Find where the given text appears and provide that cell's center as [X, Y] coordinate. 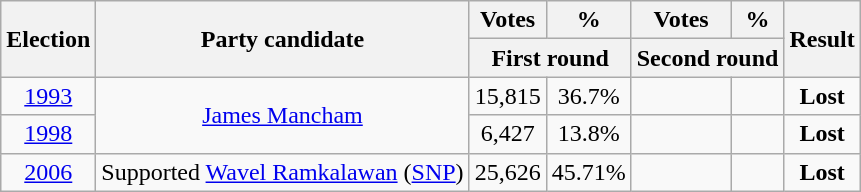
Second round [708, 58]
Supported Wavel Ramkalawan (SNP) [282, 172]
First round [550, 58]
James Mancham [282, 115]
45.71% [588, 172]
Election [48, 39]
2006 [48, 172]
1998 [48, 134]
1993 [48, 96]
15,815 [508, 96]
6,427 [508, 134]
25,626 [508, 172]
36.7% [588, 96]
Result [822, 39]
Party candidate [282, 39]
13.8% [588, 134]
